Determine the [x, y] coordinate at the center of the cell enclosing the given text.  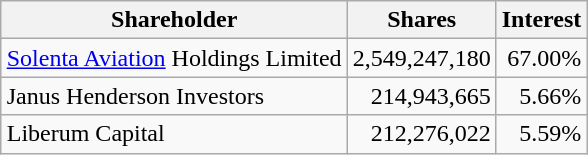
Interest [542, 20]
Shareholder [174, 20]
214,943,665 [422, 96]
212,276,022 [422, 134]
67.00% [542, 58]
5.66% [542, 96]
Shares [422, 20]
Janus Henderson Investors [174, 96]
5.59% [542, 134]
Liberum Capital [174, 134]
Solenta Aviation Holdings Limited [174, 58]
2,549,247,180 [422, 58]
